Detect which cell encompasses the target text, then output its (x, y) center coordinate. 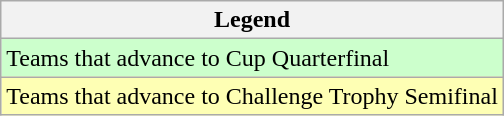
Teams that advance to Challenge Trophy Semifinal (252, 96)
Legend (252, 20)
Teams that advance to Cup Quarterfinal (252, 58)
